Scan for the cell matching the given text and deliver its [X, Y] coordinate at center. 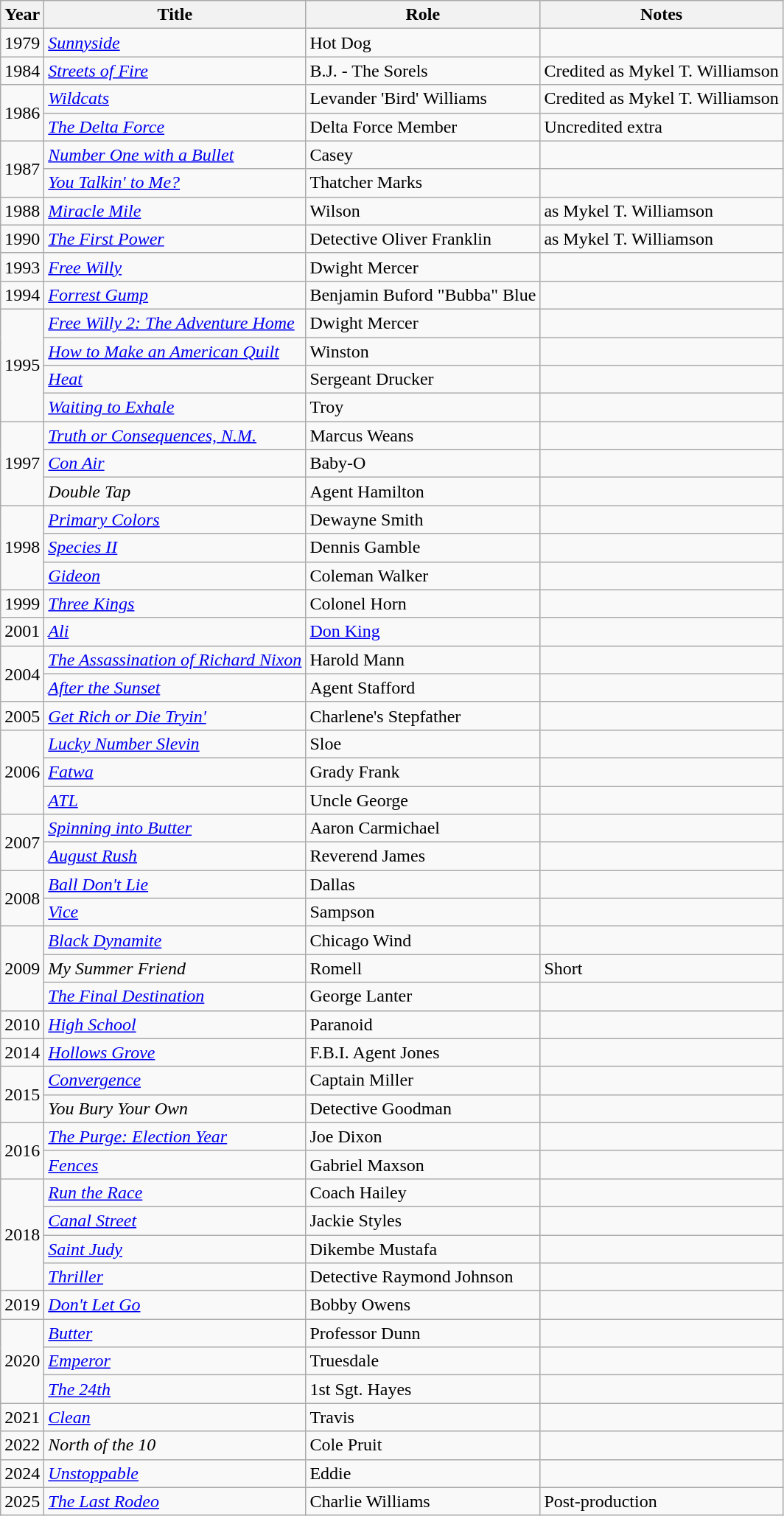
Dennis Gamble [423, 548]
2015 [22, 1094]
Coach Hailey [423, 1192]
Benjamin Buford "Bubba" Blue [423, 295]
The Final Destination [175, 996]
High School [175, 1024]
Title [175, 15]
Bobby Owens [423, 1305]
You Talkin' to Me? [175, 183]
The Assassination of Richard Nixon [175, 660]
Harold Mann [423, 660]
Free Willy 2: The Adventure Home [175, 323]
Post-production [662, 1501]
My Summer Friend [175, 968]
Three Kings [175, 604]
Romell [423, 968]
Black Dynamite [175, 940]
Heat [175, 380]
Get Rich or Die Tryin' [175, 716]
Grady Frank [423, 772]
Sloe [423, 744]
1990 [22, 239]
2022 [22, 1445]
Marcus Weans [423, 436]
The 24th [175, 1389]
2004 [22, 674]
Sunnyside [175, 43]
After the Sunset [175, 688]
Casey [423, 155]
Free Willy [175, 267]
Hollows Grove [175, 1052]
Miracle Mile [175, 211]
North of the 10 [175, 1445]
Agent Stafford [423, 688]
George Lanter [423, 996]
1995 [22, 365]
Double Tap [175, 492]
Convergence [175, 1080]
Troy [423, 408]
Coleman Walker [423, 576]
Wilson [423, 211]
Role [423, 15]
Paranoid [423, 1024]
Cole Pruit [423, 1445]
1998 [22, 548]
2008 [22, 898]
August Rush [175, 856]
Joe Dixon [423, 1136]
F.B.I. Agent Jones [423, 1052]
You Bury Your Own [175, 1108]
The Delta Force [175, 127]
How to Make an American Quilt [175, 352]
Unstoppable [175, 1473]
Saint Judy [175, 1249]
1999 [22, 604]
Gideon [175, 576]
Run the Race [175, 1192]
Species II [175, 548]
2018 [22, 1234]
Levander 'Bird' Williams [423, 99]
Vice [175, 912]
1987 [22, 169]
Wildcats [175, 99]
Sampson [423, 912]
1993 [22, 267]
The First Power [175, 239]
2005 [22, 716]
1986 [22, 113]
Travis [423, 1417]
2024 [22, 1473]
Thatcher Marks [423, 183]
2021 [22, 1417]
B.J. - The Sorels [423, 71]
Notes [662, 15]
2010 [22, 1024]
Detective Oliver Franklin [423, 239]
Reverend James [423, 856]
Truesdale [423, 1361]
Dewayne Smith [423, 520]
Sergeant Drucker [423, 380]
Forrest Gump [175, 295]
Winston [423, 352]
Don't Let Go [175, 1305]
Canal Street [175, 1220]
The Purge: Election Year [175, 1136]
Charlie Williams [423, 1501]
Agent Hamilton [423, 492]
2014 [22, 1052]
Truth or Consequences, N.M. [175, 436]
Gabriel Maxson [423, 1164]
Baby-O [423, 464]
1997 [22, 464]
2006 [22, 772]
Detective Goodman [423, 1108]
Fatwa [175, 772]
Don King [423, 632]
Aaron Carmichael [423, 828]
Short [662, 968]
Ball Don't Lie [175, 884]
1988 [22, 211]
Waiting to Exhale [175, 408]
Dallas [423, 884]
1st Sgt. Hayes [423, 1389]
Professor Dunn [423, 1333]
1979 [22, 43]
Number One with a Bullet [175, 155]
Fences [175, 1164]
Uncle George [423, 800]
Emperor [175, 1361]
Butter [175, 1333]
Dikembe Mustafa [423, 1249]
Eddie [423, 1473]
ATL [175, 800]
Primary Colors [175, 520]
Chicago Wind [423, 940]
1984 [22, 71]
2007 [22, 842]
Uncredited extra [662, 127]
2019 [22, 1305]
Hot Dog [423, 43]
Lucky Number Slevin [175, 744]
2009 [22, 968]
Detective Raymond Johnson [423, 1277]
Captain Miller [423, 1080]
1994 [22, 295]
2001 [22, 632]
Con Air [175, 464]
Spinning into Butter [175, 828]
Streets of Fire [175, 71]
2020 [22, 1361]
Charlene's Stepfather [423, 716]
The Last Rodeo [175, 1501]
Delta Force Member [423, 127]
Year [22, 15]
Jackie Styles [423, 1220]
2025 [22, 1501]
Colonel Horn [423, 604]
Ali [175, 632]
2016 [22, 1150]
Clean [175, 1417]
Thriller [175, 1277]
